Detect which cell encompasses the target text, then output its [X, Y] center coordinate. 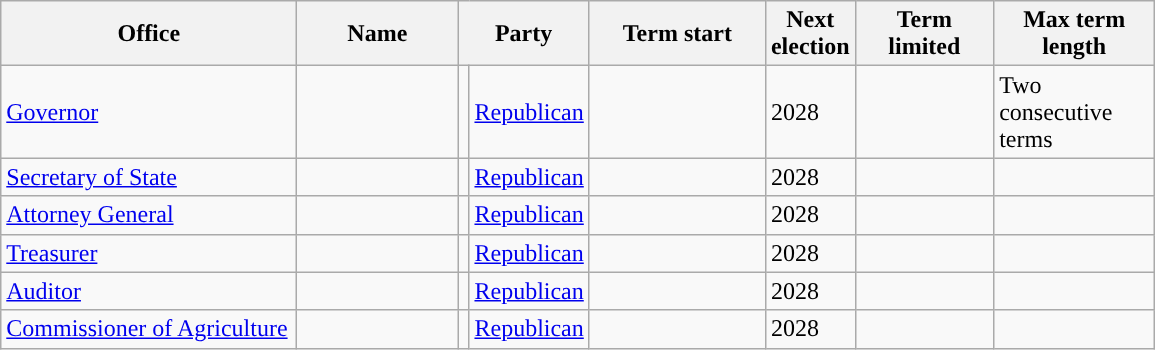
Party [524, 34]
Term start [677, 34]
Attorney General [149, 215]
Secretary of State [149, 177]
Commissioner of Agriculture [149, 329]
Treasurer [149, 253]
Governor [149, 112]
Max term length [1074, 34]
Auditor [149, 291]
Name [378, 34]
Two consecutive terms [1074, 112]
Office [149, 34]
Next election [810, 34]
Term limited [924, 34]
